Scan for the cell matching the given text and deliver its [X, Y] coordinate at center. 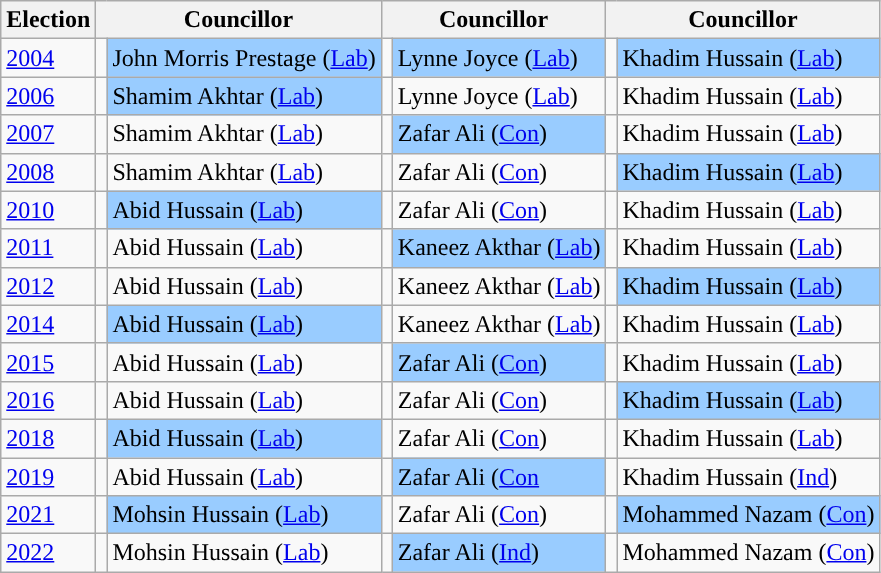
2004 [48, 58]
2022 [48, 553]
2019 [48, 477]
2014 [48, 324]
John Morris Prestage (Lab) [244, 58]
Zafar Ali (Con [499, 477]
2016 [48, 400]
2012 [48, 286]
2015 [48, 362]
Zafar Ali (Ind) [499, 553]
2008 [48, 172]
2011 [48, 248]
2007 [48, 134]
2021 [48, 515]
Election [48, 20]
2018 [48, 438]
2010 [48, 210]
Khadim Hussain (Ind) [748, 477]
2006 [48, 96]
